Extract the [X, Y] coordinate from the center of the cell holding the provided text.  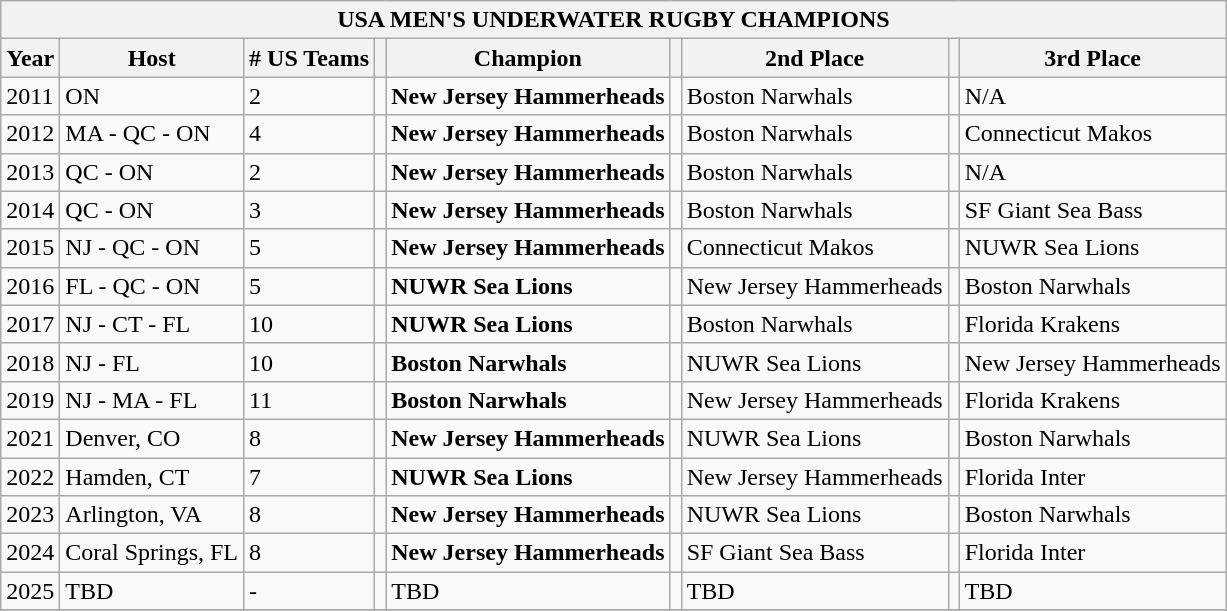
2016 [30, 286]
2011 [30, 96]
Host [152, 58]
2023 [30, 515]
NJ - MA - FL [152, 400]
Denver, CO [152, 438]
2021 [30, 438]
2nd Place [814, 58]
4 [310, 134]
# US Teams [310, 58]
ON [152, 96]
NJ - CT - FL [152, 324]
Champion [528, 58]
Arlington, VA [152, 515]
2019 [30, 400]
2014 [30, 210]
FL - QC - ON [152, 286]
2024 [30, 553]
MA - QC - ON [152, 134]
2025 [30, 591]
2017 [30, 324]
3 [310, 210]
2022 [30, 477]
NJ - FL [152, 362]
2013 [30, 172]
2015 [30, 248]
Year [30, 58]
2012 [30, 134]
NJ - QC - ON [152, 248]
2018 [30, 362]
3rd Place [1092, 58]
11 [310, 400]
7 [310, 477]
Hamden, CT [152, 477]
USA MEN'S UNDERWATER RUGBY CHAMPIONS [614, 20]
- [310, 591]
Coral Springs, FL [152, 553]
